From the cell containing the given text, extract its center point as (X, Y) coordinate. 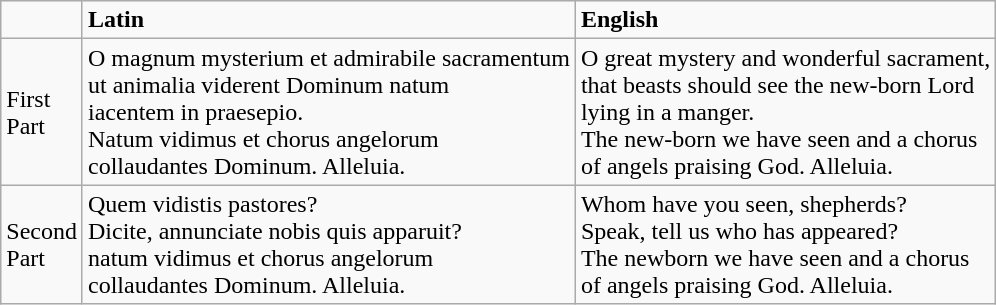
SecondPart (42, 244)
Whom have you seen, shepherds?Speak, tell us who has appeared?The newborn we have seen and a chorusof angels praising God. Alleluia. (785, 244)
Quem vidistis pastores?Dicite, annunciate nobis quis apparuit?natum vidimus et chorus angelorumcollaudantes Dominum. Alleluia. (328, 244)
Latin (328, 20)
FirstPart (42, 112)
English (785, 20)
